Pinpoint the cell where the given text exists, returning its (X, Y) midpoint coordinate. 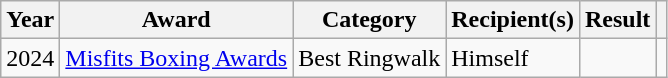
Award (176, 20)
Category (370, 20)
Himself (513, 58)
Misfits Boxing Awards (176, 58)
Year (30, 20)
2024 (30, 58)
Best Ringwalk (370, 58)
Result (617, 20)
Recipient(s) (513, 20)
